Detect which cell encompasses the target text, then output its (x, y) center coordinate. 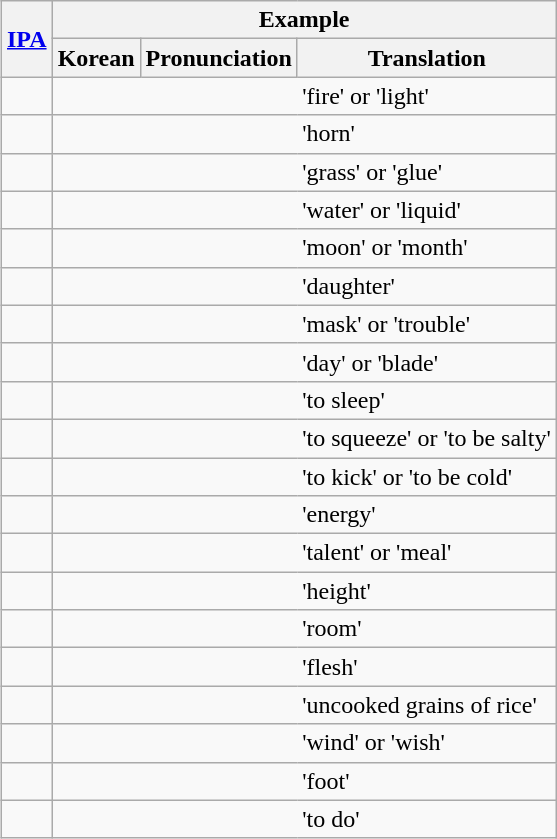
Translation (426, 58)
'to do' (426, 819)
'to kick' or 'to be cold' (426, 477)
'energy' (426, 515)
'grass' or 'glue' (426, 172)
'room' (426, 629)
'to squeeze' or 'to be salty' (426, 438)
Pronunciation (218, 58)
'talent' or 'meal' (426, 553)
'moon' or 'month' (426, 248)
'wind' or 'wish' (426, 743)
'to sleep' (426, 400)
IPA (26, 39)
'fire' or 'light' (426, 96)
Korean (96, 58)
'uncooked grains of rice' (426, 705)
'height' (426, 591)
'water' or 'liquid' (426, 210)
'day' or 'blade' (426, 362)
'foot' (426, 781)
'flesh' (426, 667)
'mask' or 'trouble' (426, 324)
'daughter' (426, 286)
Example (304, 20)
'horn' (426, 134)
